Find where the given text appears and provide that cell's center as (X, Y) coordinate. 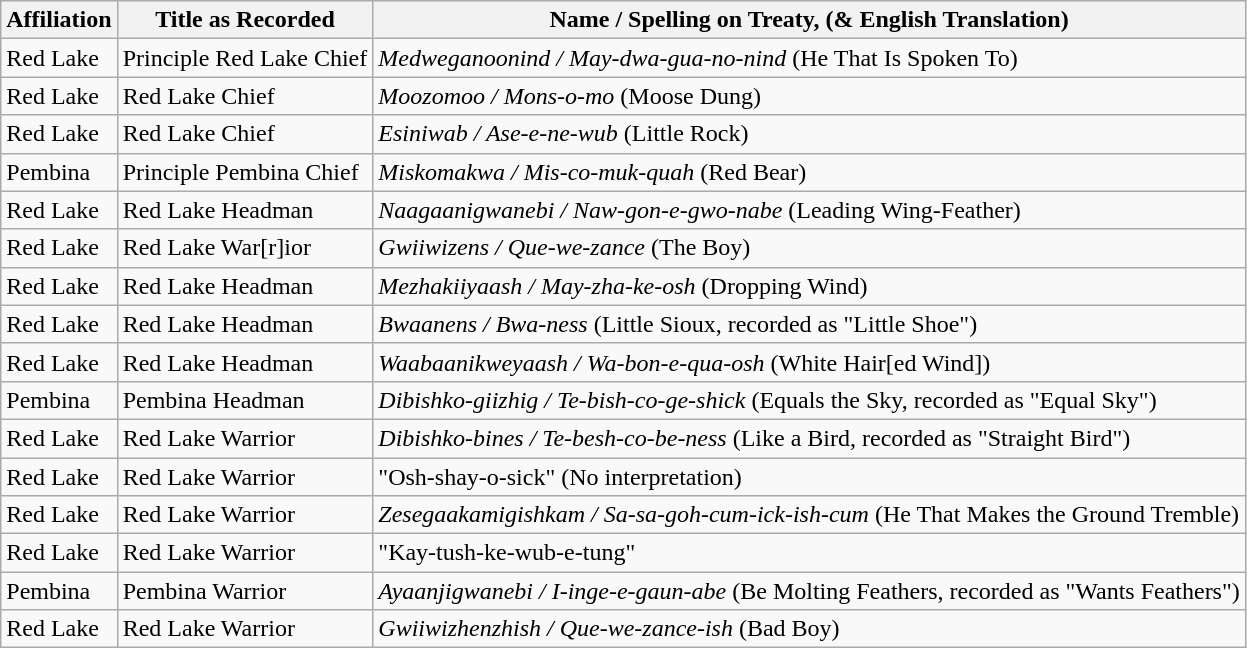
Gwiiwizens / Que-we-zance (The Boy) (809, 248)
Zesegaakamigishkam / Sa-sa-goh-cum-ick-ish-cum (He That Makes the Ground Tremble) (809, 515)
Miskomakwa / Mis-co-muk-quah (Red Bear) (809, 172)
Red Lake War[r]ior (245, 248)
Mezhakiiyaash / May-zha-ke-osh (Dropping Wind) (809, 286)
Title as Recorded (245, 20)
Ayaanjigwanebi / I-inge-e-gaun-abe (Be Molting Feathers, recorded as "Wants Feathers") (809, 591)
Affiliation (59, 20)
Moozomoo / Mons-o-mo (Moose Dung) (809, 96)
Esiniwab / Ase-e-ne-wub (Little Rock) (809, 134)
Medweganoonind / May-dwa-gua-no-nind (He That Is Spoken To) (809, 58)
Naagaanigwanebi / Naw-gon-e-gwo-nabe (Leading Wing-Feather) (809, 210)
Principle Pembina Chief (245, 172)
Name / Spelling on Treaty, (& English Translation) (809, 20)
"Kay-tush-ke-wub-e-tung" (809, 553)
Dibishko-bines / Te-besh-co-be-ness (Like a Bird, recorded as "Straight Bird") (809, 438)
Pembina Headman (245, 400)
Waabaanikweyaash / Wa-bon-e-qua-osh (White Hair[ed Wind]) (809, 362)
Dibishko-giizhig / Te-bish-co-ge-shick (Equals the Sky, recorded as "Equal Sky") (809, 400)
Pembina Warrior (245, 591)
Bwaanens / Bwa-ness (Little Sioux, recorded as "Little Shoe") (809, 324)
Gwiiwizhenzhish / Que-we-zance-ish (Bad Boy) (809, 629)
Principle Red Lake Chief (245, 58)
"Osh-shay-o-sick" (No interpretation) (809, 477)
